Scan for the cell matching the given text and deliver its [x, y] coordinate at center. 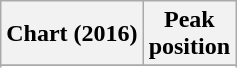
Chart (2016) [72, 34]
Peak position [189, 34]
